Pinpoint the cell where the given text exists, returning its [x, y] midpoint coordinate. 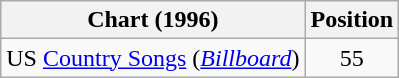
US Country Songs (Billboard) [153, 58]
Position [352, 20]
55 [352, 58]
Chart (1996) [153, 20]
